Find where the given text appears and provide that cell's center as [x, y] coordinate. 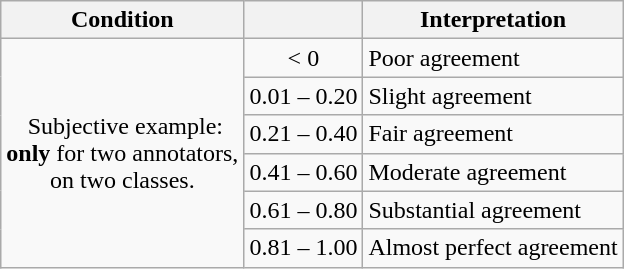
Fair agreement [493, 134]
Subjective example: only for two annotators, on two classes. [122, 153]
0.01 – 0.20 [304, 96]
Almost perfect agreement [493, 248]
0.21 – 0.40 [304, 134]
< 0 [304, 58]
Interpretation [493, 20]
Condition [122, 20]
0.81 – 1.00 [304, 248]
Moderate agreement [493, 172]
Slight agreement [493, 96]
Poor agreement [493, 58]
0.61 – 0.80 [304, 210]
Substantial agreement [493, 210]
0.41 – 0.60 [304, 172]
